Locate the cell with the specified text and output its (x, y) center coordinate. 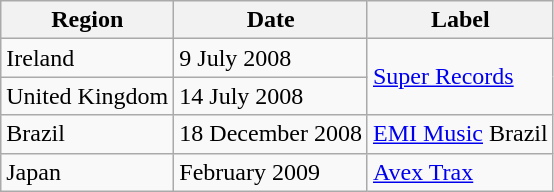
Label (460, 20)
Date (271, 20)
Super Records (460, 77)
Region (88, 20)
February 2009 (271, 172)
18 December 2008 (271, 134)
Avex Trax (460, 172)
EMI Music Brazil (460, 134)
Japan (88, 172)
United Kingdom (88, 96)
14 July 2008 (271, 96)
9 July 2008 (271, 58)
Ireland (88, 58)
Brazil (88, 134)
